Capture the cell that displays the provided text and extract its [X, Y] central coordinate. 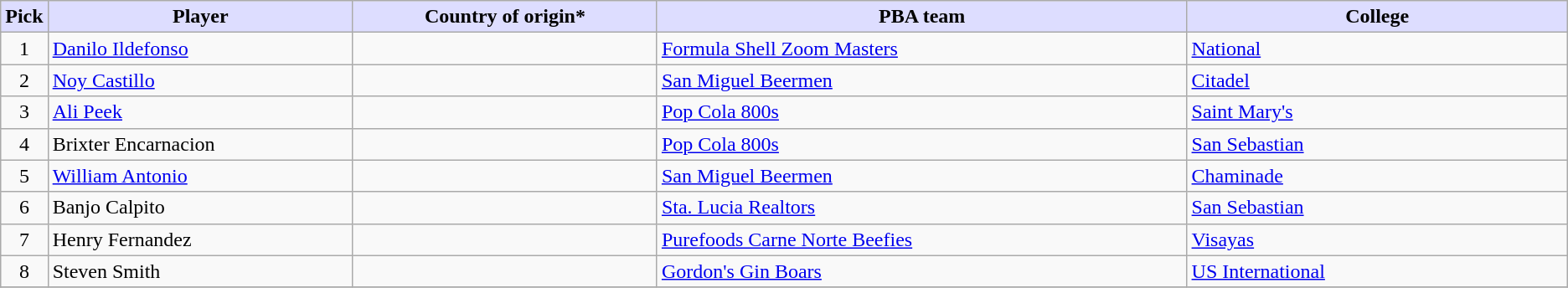
5 [24, 176]
2 [24, 80]
National [1377, 49]
Gordon's Gin Boars [921, 271]
3 [24, 112]
Steven Smith [200, 271]
Player [200, 17]
Pick [24, 17]
Chaminade [1377, 176]
Sta. Lucia Realtors [921, 208]
Purefoods Carne Norte Beefies [921, 239]
Danilo Ildefonso [200, 49]
Country of origin* [504, 17]
Henry Fernandez [200, 239]
College [1377, 17]
4 [24, 144]
Ali Peek [200, 112]
6 [24, 208]
Formula Shell Zoom Masters [921, 49]
US International [1377, 271]
PBA team [921, 17]
Banjo Calpito [200, 208]
Citadel [1377, 80]
8 [24, 271]
1 [24, 49]
Noy Castillo [200, 80]
7 [24, 239]
Visayas [1377, 239]
Brixter Encarnacion [200, 144]
William Antonio [200, 176]
Saint Mary's [1377, 112]
